Provide the [x, y] coordinate of the cell's center where the given text is located.  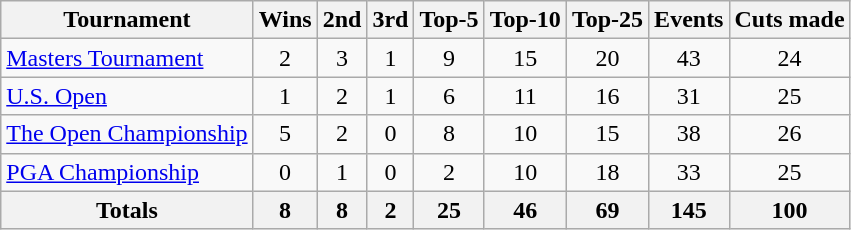
PGA Championship [127, 172]
18 [607, 172]
26 [790, 134]
Events [689, 20]
U.S. Open [127, 96]
24 [790, 58]
38 [689, 134]
5 [285, 134]
3 [342, 58]
Wins [285, 20]
The Open Championship [127, 134]
43 [689, 58]
Masters Tournament [127, 58]
145 [689, 210]
69 [607, 210]
20 [607, 58]
3rd [390, 20]
Top-5 [449, 20]
6 [449, 96]
16 [607, 96]
33 [689, 172]
Tournament [127, 20]
2nd [342, 20]
31 [689, 96]
11 [525, 96]
9 [449, 58]
Top-10 [525, 20]
Cuts made [790, 20]
46 [525, 210]
100 [790, 210]
Top-25 [607, 20]
Totals [127, 210]
